Return the (X, Y) coordinate for the center point of the cell that contains the specified text.  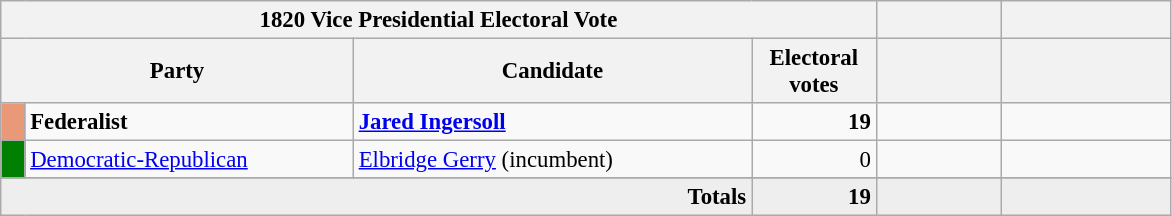
1820 Vice Presidential Electoral Vote (438, 20)
Party (178, 72)
Democratic-Republican (189, 160)
Candidate (552, 72)
Elbridge Gerry (incumbent) (552, 160)
Federalist (189, 122)
Totals (376, 197)
0 (814, 160)
Jared Ingersoll (552, 122)
Electoral votes (814, 72)
